Extract the [x, y] coordinate from the center of the cell holding the provided text.  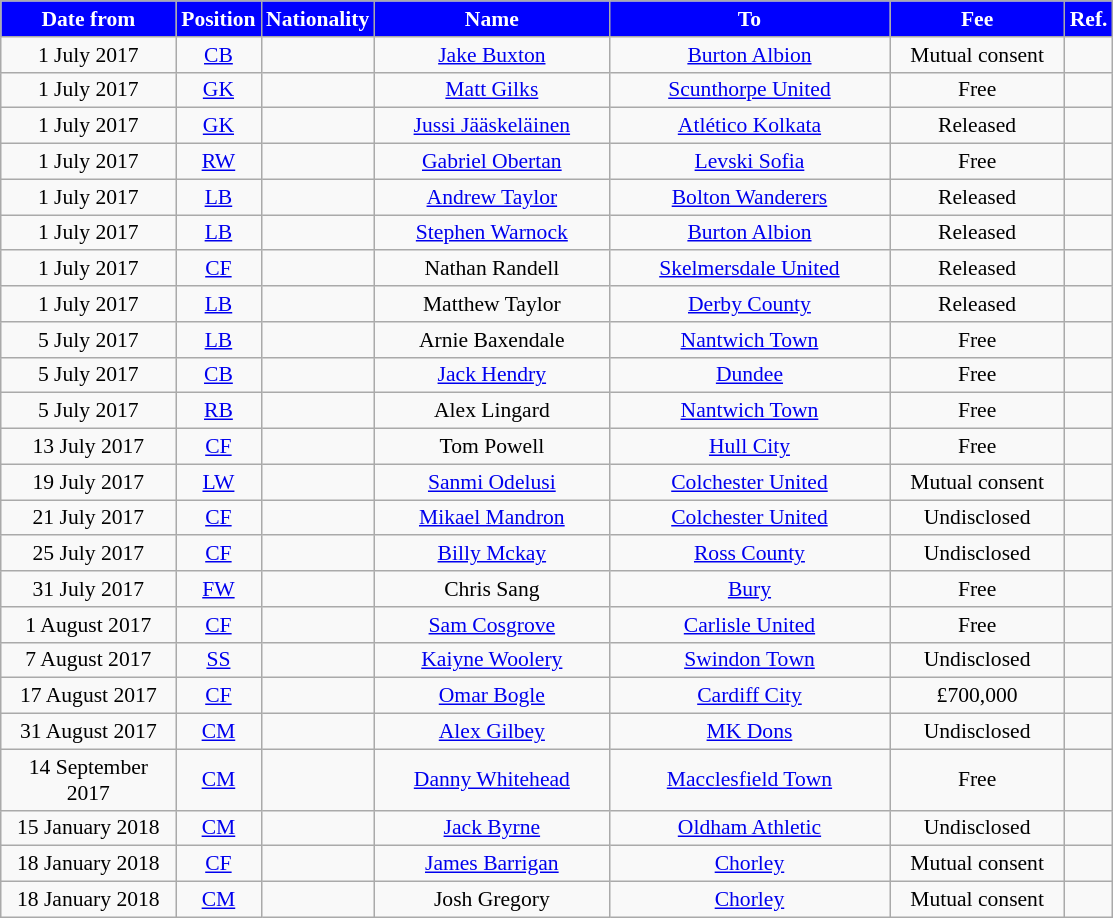
Matt Gilks [492, 90]
Ref. [1089, 19]
Kaiyne Woolery [492, 660]
Oldham Athletic [749, 828]
Hull City [749, 447]
Date from [88, 19]
Alex Lingard [492, 411]
1 August 2017 [88, 625]
Billy Mckay [492, 554]
Carlisle United [749, 625]
James Barrigan [492, 864]
31 July 2017 [88, 589]
Bury [749, 589]
LW [218, 482]
MK Dons [749, 732]
Ross County [749, 554]
Nathan Randell [492, 269]
Dundee [749, 375]
Derby County [749, 304]
7 August 2017 [88, 660]
17 August 2017 [88, 696]
Bolton Wanderers [749, 197]
Macclesfield Town [749, 780]
SS [218, 660]
19 July 2017 [88, 482]
31 August 2017 [88, 732]
14 September 2017 [88, 780]
Fee [978, 19]
To [749, 19]
Cardiff City [749, 696]
Matthew Taylor [492, 304]
FW [218, 589]
£700,000 [978, 696]
25 July 2017 [88, 554]
Mikael Mandron [492, 518]
Arnie Baxendale [492, 340]
13 July 2017 [88, 447]
Sanmi Odelusi [492, 482]
Position [218, 19]
Stephen Warnock [492, 233]
RB [218, 411]
RW [218, 162]
Name [492, 19]
Sam Cosgrove [492, 625]
Skelmersdale United [749, 269]
Atlético Kolkata [749, 126]
Tom Powell [492, 447]
21 July 2017 [88, 518]
Jussi Jääskeläinen [492, 126]
Nationality [318, 19]
Andrew Taylor [492, 197]
Alex Gilbey [492, 732]
Swindon Town [749, 660]
Levski Sofia [749, 162]
Gabriel Obertan [492, 162]
Jake Buxton [492, 55]
Danny Whitehead [492, 780]
Jack Byrne [492, 828]
Chris Sang [492, 589]
Jack Hendry [492, 375]
Omar Bogle [492, 696]
Josh Gregory [492, 900]
15 January 2018 [88, 828]
Scunthorpe United [749, 90]
